Identify which cell holds the provided text, then report its [X, Y] central coordinate. 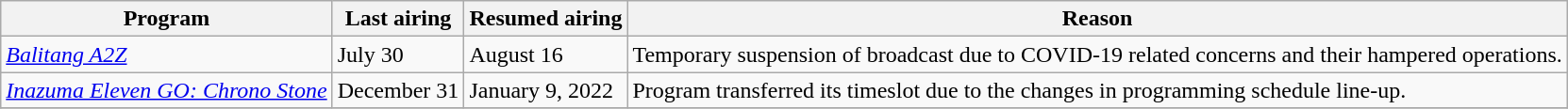
August 16 [545, 54]
Program [166, 19]
Resumed airing [545, 19]
Last airing [398, 19]
Program transferred its timeslot due to the changes in programming schedule line-up. [1097, 90]
July 30 [398, 54]
December 31 [398, 90]
Reason [1097, 19]
Balitang A2Z [166, 54]
Inazuma Eleven GO: Chrono Stone [166, 90]
January 9, 2022 [545, 90]
Temporary suspension of broadcast due to COVID-19 related concerns and their hampered operations. [1097, 54]
